Return the (X, Y) coordinate for the center point of the cell that contains the specified text.  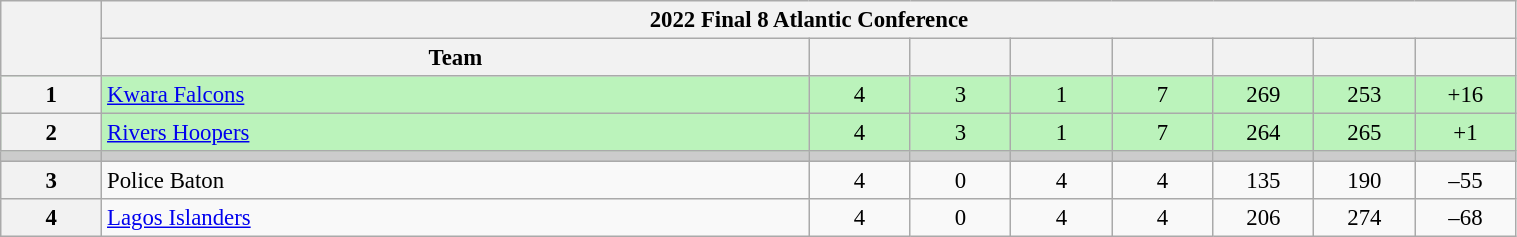
–55 (1466, 181)
2 (52, 133)
+16 (1466, 95)
Police Baton (456, 181)
Team (456, 58)
2022 Final 8 Atlantic Conference (809, 20)
264 (1264, 133)
0 (960, 181)
265 (1364, 133)
Kwara Falcons (456, 95)
+1 (1466, 133)
135 (1264, 181)
Rivers Hoopers (456, 133)
190 (1364, 181)
253 (1364, 95)
269 (1264, 95)
